Provide the (x, y) coordinate of the cell's center where the given text is located.  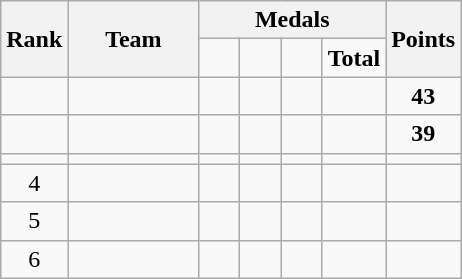
Team (134, 39)
43 (424, 96)
Medals (292, 20)
4 (34, 183)
Rank (34, 39)
Total (354, 58)
6 (34, 259)
39 (424, 134)
5 (34, 221)
Points (424, 39)
